Locate the cell with the specified text and output its [X, Y] center coordinate. 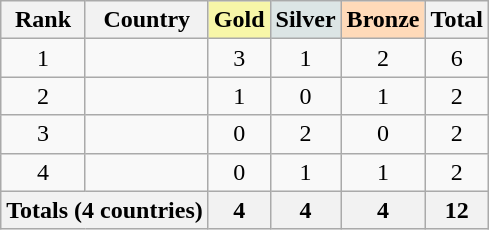
Gold [239, 20]
Rank [43, 20]
Bronze [383, 20]
Totals (4 countries) [105, 210]
Total [457, 20]
12 [457, 210]
6 [457, 58]
Silver [306, 20]
Country [146, 20]
